Pinpoint the cell where the given text exists, returning its [x, y] midpoint coordinate. 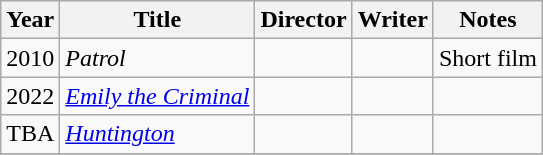
Title [158, 20]
Huntington [158, 134]
Notes [488, 20]
Emily the Criminal [158, 96]
2010 [30, 58]
Year [30, 20]
TBA [30, 134]
2022 [30, 96]
Director [304, 20]
Writer [392, 20]
Patrol [158, 58]
Short film [488, 58]
